Search for the cell housing the specified text and yield its (x, y) center coordinate. 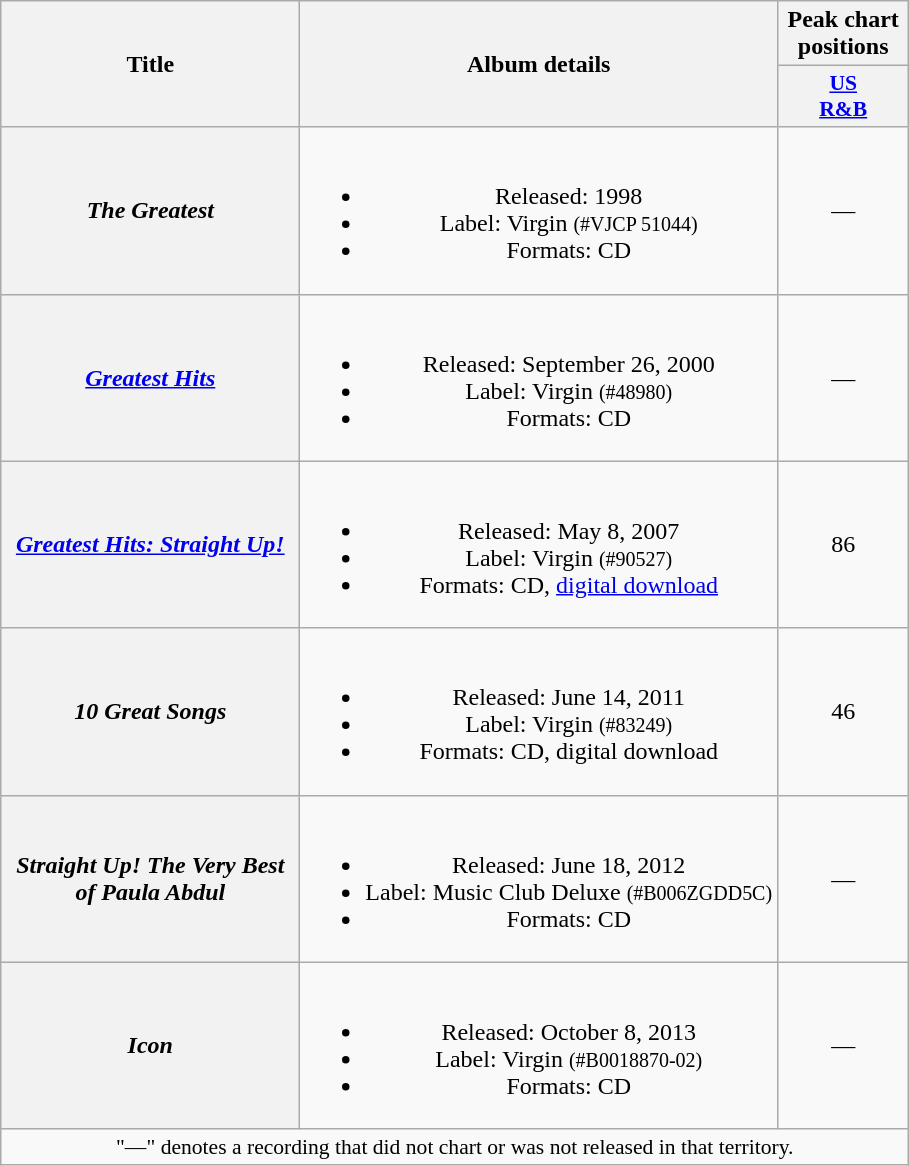
86 (844, 544)
46 (844, 712)
Album details (539, 64)
"—" denotes a recording that did not chart or was not released in that territory. (455, 1147)
The Greatest (150, 210)
10 Great Songs (150, 712)
Released: October 8, 2013Label: Virgin (#B0018870-02)Formats: CD (539, 1046)
Greatest Hits (150, 378)
USR&B (844, 96)
Released: June 14, 2011Label: Virgin (#83249)Formats: CD, digital download (539, 712)
Icon (150, 1046)
Straight Up! The Very Best of Paula Abdul (150, 878)
Released: September 26, 2000Label: Virgin (#48980)Formats: CD (539, 378)
Greatest Hits: Straight Up! (150, 544)
Title (150, 64)
Peak chart positions (844, 34)
Released: 1998Label: Virgin (#VJCP 51044)Formats: CD (539, 210)
Released: June 18, 2012Label: Music Club Deluxe (#B006ZGDD5C)Formats: CD (539, 878)
Released: May 8, 2007Label: Virgin (#90527)Formats: CD, digital download (539, 544)
